Determine the [X, Y] coordinate at the center of the cell enclosing the given text.  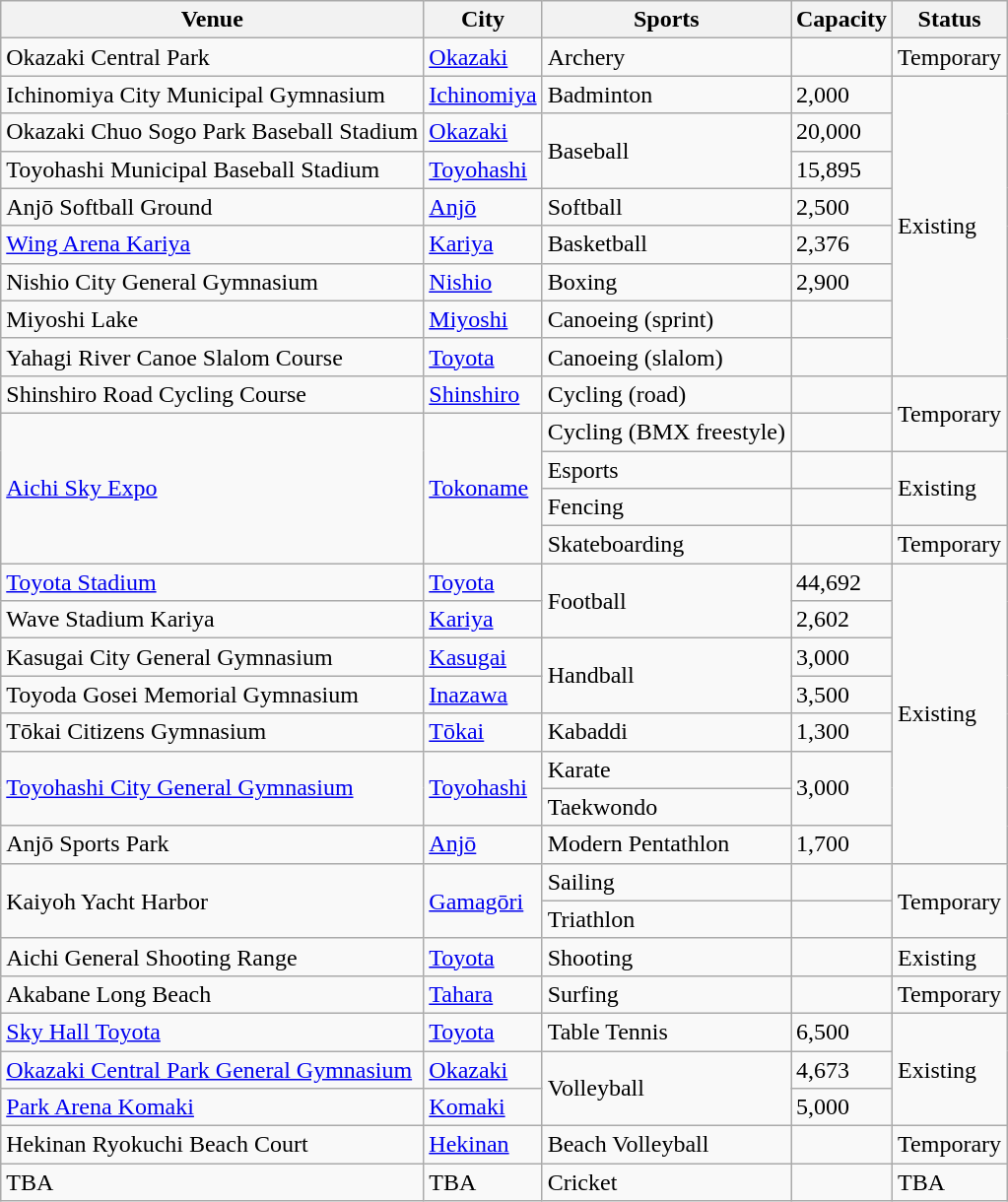
Kasugai City General Gymnasium [213, 657]
15,895 [841, 169]
Softball [666, 207]
1,700 [841, 844]
Triathlon [666, 919]
Beach Volleyball [666, 1145]
Esports [666, 470]
Akabane Long Beach [213, 994]
2,000 [841, 95]
Inazawa [483, 695]
Skateboarding [666, 545]
Table Tennis [666, 1032]
Shinshiro [483, 394]
Gamagōri [483, 901]
6,500 [841, 1032]
Archery [666, 57]
Miyoshi Lake [213, 319]
Sailing [666, 882]
Capacity [841, 20]
Hekinan Ryokuchi Beach Court [213, 1145]
2,500 [841, 207]
Fencing [666, 507]
Anjō Softball Ground [213, 207]
3,500 [841, 695]
Tōkai [483, 732]
Cycling (BMX freestyle) [666, 432]
Ichinomiya [483, 95]
Sports [666, 20]
Canoeing (slalom) [666, 357]
Kasugai [483, 657]
Baseball [666, 151]
Badminton [666, 95]
Nishio City General Gymnasium [213, 282]
Aichi Sky Expo [213, 488]
Toyohashi Municipal Baseball Stadium [213, 169]
Karate [666, 769]
Status [950, 20]
Shooting [666, 957]
Venue [213, 20]
Wave Stadium Kariya [213, 620]
Canoeing (sprint) [666, 319]
Okazaki Chuo Sogo Park Baseball Stadium [213, 132]
Shinshiro Road Cycling Course [213, 394]
Wing Arena Kariya [213, 244]
Toyota Stadium [213, 582]
1,300 [841, 732]
Boxing [666, 282]
Cycling (road) [666, 394]
Anjō Sports Park [213, 844]
Volleyball [666, 1088]
Miyoshi [483, 319]
Tōkai Citizens Gymnasium [213, 732]
Toyoda Gosei Memorial Gymnasium [213, 695]
2,900 [841, 282]
Basketball [666, 244]
20,000 [841, 132]
Aichi General Shooting Range [213, 957]
Toyohashi City General Gymnasium [213, 788]
Tokoname [483, 488]
Modern Pentathlon [666, 844]
Nishio [483, 282]
Komaki [483, 1107]
Okazaki Central Park [213, 57]
2,602 [841, 620]
Handball [666, 676]
Taekwondo [666, 807]
Okazaki Central Park General Gymnasium [213, 1069]
4,673 [841, 1069]
44,692 [841, 582]
2,376 [841, 244]
Yahagi River Canoe Slalom Course [213, 357]
Kabaddi [666, 732]
Ichinomiya City Municipal Gymnasium [213, 95]
Kaiyoh Yacht Harbor [213, 901]
Cricket [666, 1182]
Park Arena Komaki [213, 1107]
Surfing [666, 994]
5,000 [841, 1107]
City [483, 20]
Sky Hall Toyota [213, 1032]
Football [666, 601]
Hekinan [483, 1145]
Tahara [483, 994]
